Detect which cell encompasses the target text, then output its (x, y) center coordinate. 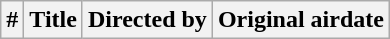
Directed by (147, 20)
# (12, 20)
Original airdate (300, 20)
Title (54, 20)
